Locate the cell with the specified text and output its [x, y] center coordinate. 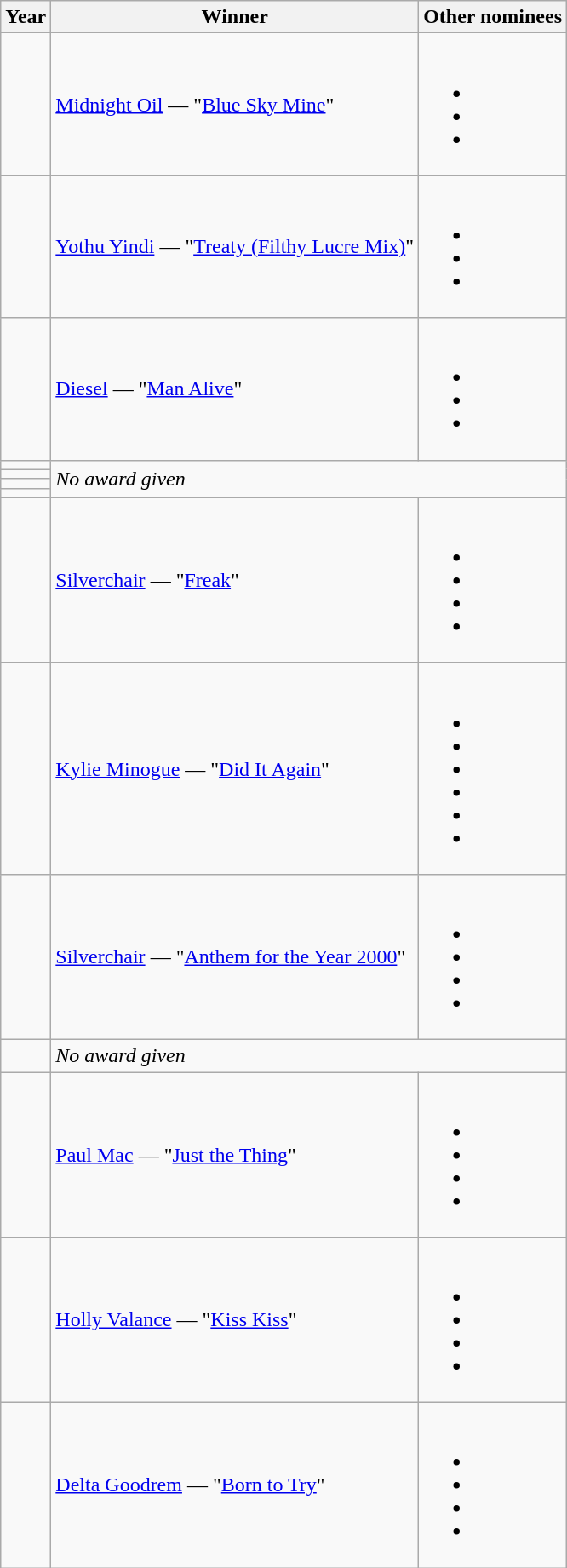
Winner [235, 17]
Delta Goodrem — "Born to Try" [235, 1485]
Paul Mac — "Just the Thing" [235, 1154]
Diesel — "Man Alive" [235, 388]
Yothu Yindi — "Treaty (Filthy Lucre Mix)" [235, 247]
Kylie Minogue — "Did It Again" [235, 768]
Silverchair — "Freak" [235, 580]
Holly Valance — "Kiss Kiss" [235, 1320]
Year [26, 17]
Other nominees [493, 17]
Silverchair — "Anthem for the Year 2000" [235, 956]
Midnight Oil — "Blue Sky Mine" [235, 104]
